Return the [X, Y] coordinate for the center point of the cell that contains the specified text.  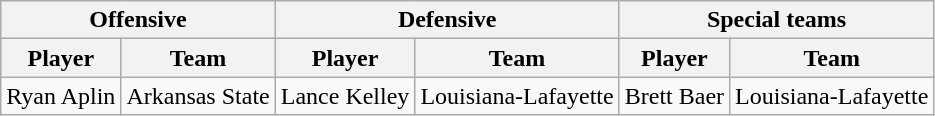
Lance Kelley [345, 96]
Defensive [447, 20]
Brett Baer [674, 96]
Ryan Aplin [61, 96]
Arkansas State [198, 96]
Special teams [776, 20]
Offensive [138, 20]
